Detect which cell encompasses the target text, then output its [X, Y] center coordinate. 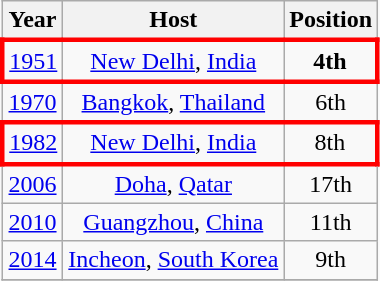
2010 [32, 222]
6th [331, 102]
2014 [32, 260]
9th [331, 260]
Year [32, 21]
Incheon, South Korea [174, 260]
11th [331, 222]
2006 [32, 184]
8th [331, 142]
1982 [32, 142]
1970 [32, 102]
Host [174, 21]
Guangzhou, China [174, 222]
Bangkok, Thailand [174, 102]
4th [331, 60]
17th [331, 184]
Doha, Qatar [174, 184]
1951 [32, 60]
Position [331, 21]
